From the cell containing the given text, extract its center point as [X, Y] coordinate. 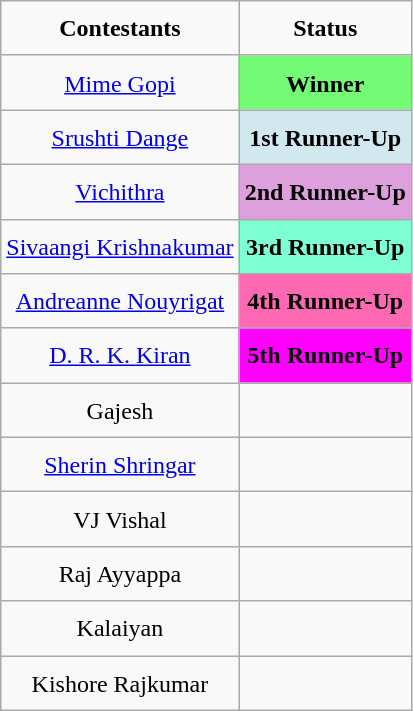
Contestants [120, 28]
Sherin Shringar [120, 464]
2nd Runner-Up [325, 192]
5th Runner-Up [325, 356]
3rd Runner-Up [325, 246]
Winner [325, 82]
Raj Ayyappa [120, 574]
Srushti Dange [120, 138]
Mime Gopi [120, 82]
1st Runner-Up [325, 138]
Gajesh [120, 410]
VJ Vishal [120, 520]
Status [325, 28]
4th Runner-Up [325, 302]
Andreanne Nouyrigat [120, 302]
D. R. K. Kiran [120, 356]
Vichithra [120, 192]
Kalaiyan [120, 628]
Kishore Rajkumar [120, 684]
Sivaangi Krishnakumar [120, 246]
